Return the (x, y) coordinate for the center point of the cell that contains the specified text.  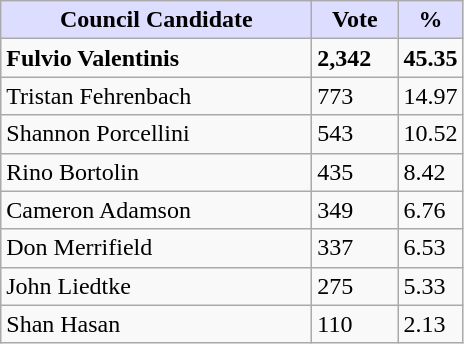
Shannon Porcellini (156, 134)
6.53 (430, 248)
45.35 (430, 58)
543 (355, 134)
110 (355, 324)
% (430, 20)
337 (355, 248)
435 (355, 172)
349 (355, 210)
Shan Hasan (156, 324)
2,342 (355, 58)
Vote (355, 20)
Fulvio Valentinis (156, 58)
8.42 (430, 172)
Council Candidate (156, 20)
275 (355, 286)
10.52 (430, 134)
5.33 (430, 286)
John Liedtke (156, 286)
Tristan Fehrenbach (156, 96)
Cameron Adamson (156, 210)
6.76 (430, 210)
14.97 (430, 96)
Rino Bortolin (156, 172)
Don Merrifield (156, 248)
773 (355, 96)
2.13 (430, 324)
